Capture the cell that displays the provided text and extract its (X, Y) central coordinate. 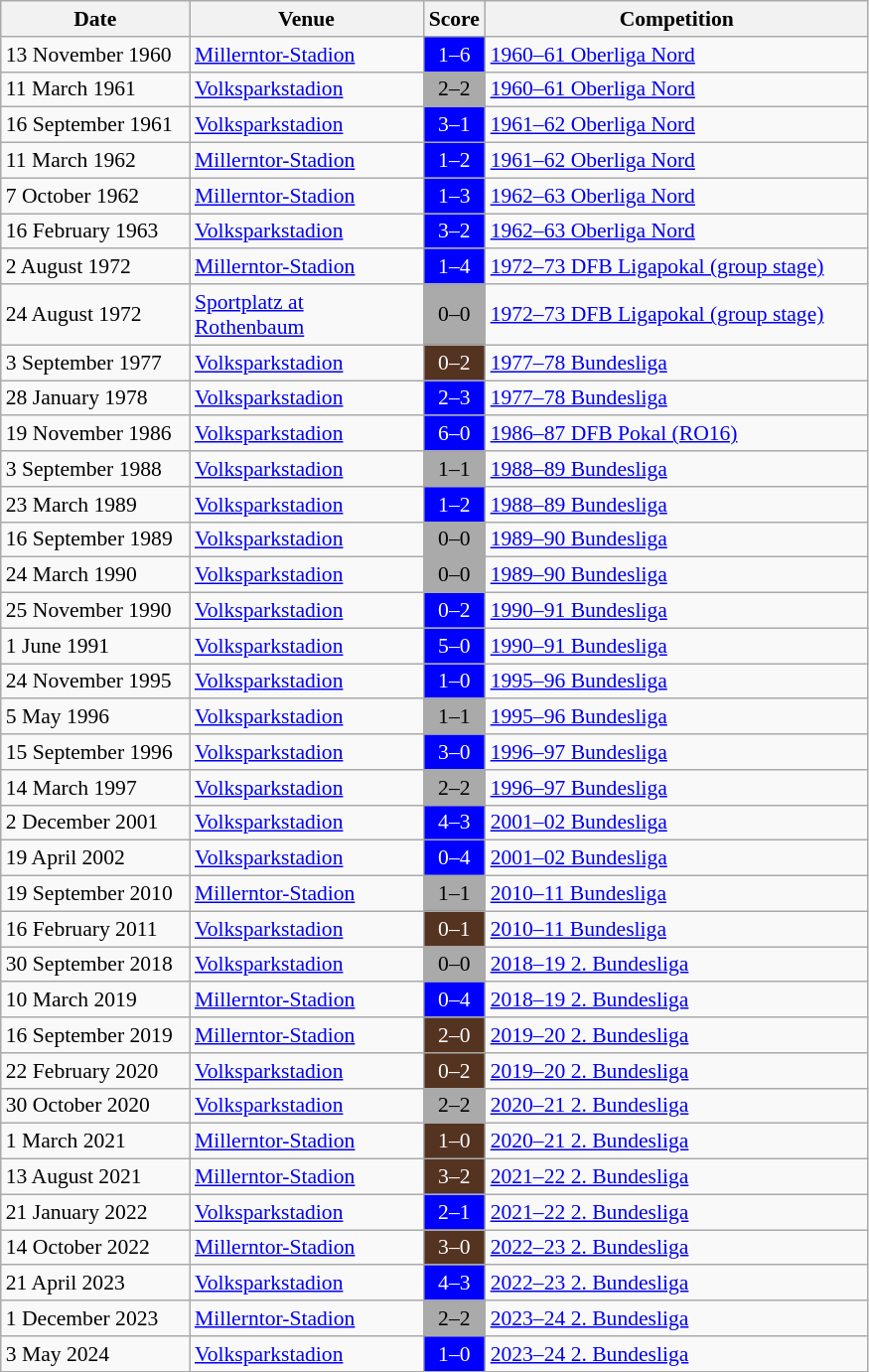
2–3 (455, 398)
1 June 1991 (95, 646)
3 May 2024 (95, 1354)
2–0 (455, 1035)
0–1 (455, 929)
Date (95, 19)
11 March 1962 (95, 161)
30 September 2018 (95, 965)
16 September 1961 (95, 125)
15 September 1996 (95, 752)
3–1 (455, 125)
16 September 2019 (95, 1035)
7 October 1962 (95, 196)
11 March 1961 (95, 89)
13 August 2021 (95, 1177)
13 November 1960 (95, 55)
10 March 2019 (95, 1000)
30 October 2020 (95, 1106)
24 March 1990 (95, 575)
14 October 2022 (95, 1248)
22 February 2020 (95, 1071)
23 March 1989 (95, 505)
3 September 1988 (95, 469)
19 September 2010 (95, 894)
25 November 1990 (95, 611)
Score (455, 19)
1–4 (455, 267)
Sportplatz at Rothenbaum (306, 314)
Venue (306, 19)
1 March 2021 (95, 1142)
24 August 1972 (95, 314)
2 December 2001 (95, 823)
16 September 1989 (95, 539)
5–0 (455, 646)
21 January 2022 (95, 1212)
6–0 (455, 434)
2 August 1972 (95, 267)
21 April 2023 (95, 1284)
28 January 1978 (95, 398)
1986–87 DFB Pokal (RO16) (677, 434)
1–3 (455, 196)
2–1 (455, 1212)
16 February 2011 (95, 929)
5 May 1996 (95, 717)
24 November 1995 (95, 682)
14 March 1997 (95, 788)
16 February 1963 (95, 231)
19 November 1986 (95, 434)
1 December 2023 (95, 1318)
19 April 2002 (95, 858)
1–6 (455, 55)
3 September 1977 (95, 363)
Competition (677, 19)
